Detect which cell encompasses the target text, then output its (X, Y) center coordinate. 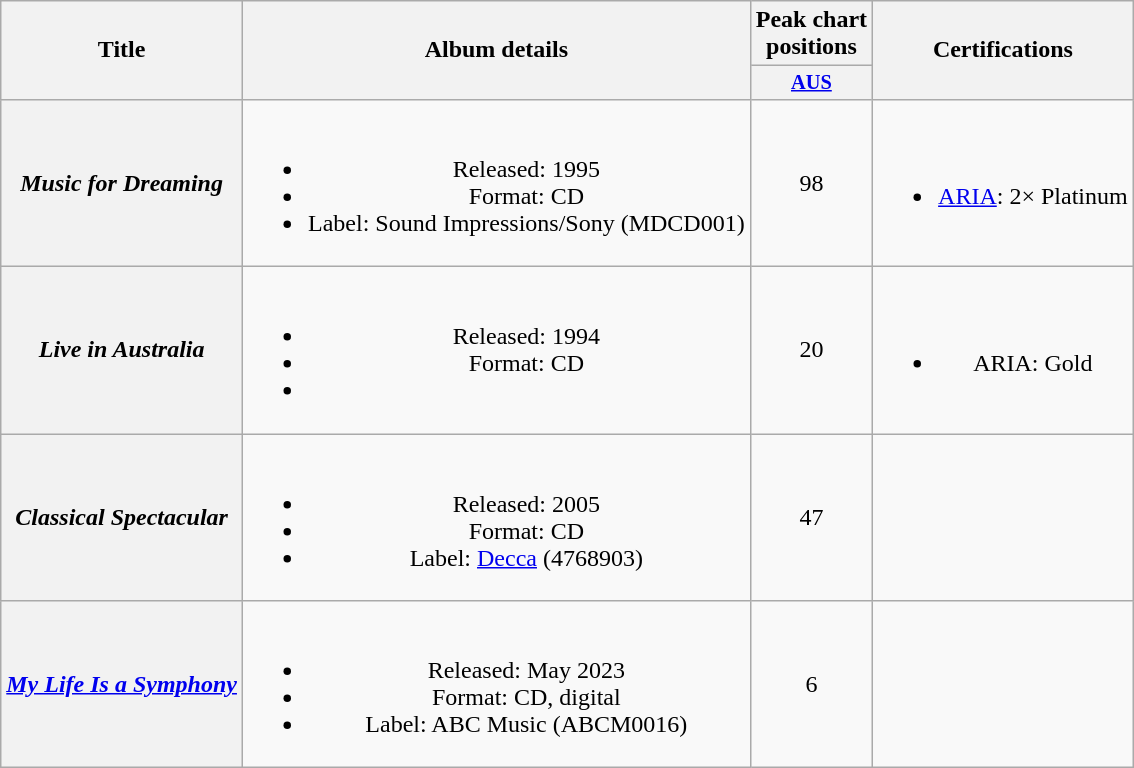
ARIA: Gold (1004, 350)
Released: 1995Format: CDLabel: Sound Impressions/Sony (MDCD001) (496, 182)
Released: May 2023Format: CD, digitalLabel: ABC Music (ABCM0016) (496, 684)
Released: 2005Format: CDLabel: Decca (4768903) (496, 518)
Certifications (1004, 50)
98 (811, 182)
Released: 1994Format: CD (496, 350)
Live in Australia (122, 350)
47 (811, 518)
6 (811, 684)
20 (811, 350)
Title (122, 50)
Peak chartpositions (811, 34)
Classical Spectacular (122, 518)
AUS (811, 83)
My Life Is a Symphony (122, 684)
Music for Dreaming (122, 182)
Album details (496, 50)
ARIA: 2× Platinum (1004, 182)
